Detect which cell encompasses the target text, then output its [x, y] center coordinate. 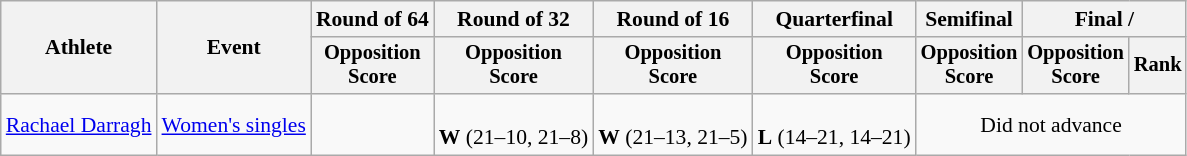
Rachael Darragh [79, 124]
Round of 64 [372, 19]
Round of 32 [514, 19]
L (14–21, 14–21) [834, 124]
Event [234, 48]
Women's singles [234, 124]
Did not advance [1052, 124]
Athlete [79, 48]
W (21–10, 21–8) [514, 124]
Semifinal [970, 19]
Quarterfinal [834, 19]
W (21–13, 21–5) [672, 124]
Round of 16 [672, 19]
Rank [1158, 66]
Final / [1104, 19]
